From the cell containing the given text, extract its center point as [x, y] coordinate. 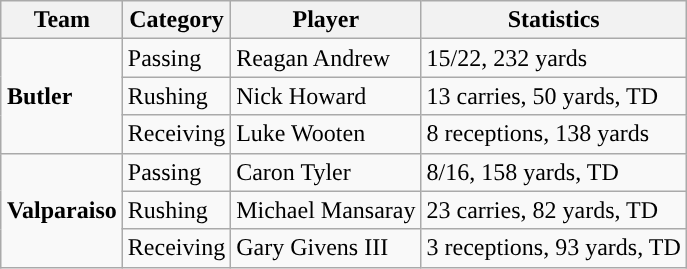
8/16, 158 yards, TD [554, 172]
Luke Wooten [326, 134]
Team [62, 20]
15/22, 232 yards [554, 58]
Butler [62, 96]
Reagan Andrew [326, 58]
Valparaiso [62, 210]
Michael Mansaray [326, 210]
Statistics [554, 20]
Nick Howard [326, 96]
Caron Tyler [326, 172]
Category [176, 20]
23 carries, 82 yards, TD [554, 210]
Player [326, 20]
Gary Givens III [326, 248]
13 carries, 50 yards, TD [554, 96]
8 receptions, 138 yards [554, 134]
3 receptions, 93 yards, TD [554, 248]
